Return the [X, Y] coordinate for the center point of the cell that contains the specified text.  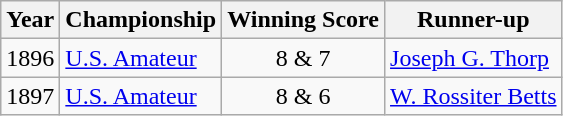
8 & 6 [304, 96]
Championship [141, 20]
1897 [30, 96]
Runner-up [474, 20]
8 & 7 [304, 58]
Winning Score [304, 20]
W. Rossiter Betts [474, 96]
Year [30, 20]
1896 [30, 58]
Joseph G. Thorp [474, 58]
